For the text-containing cell, return its midpoint in [x, y] coordinate format. 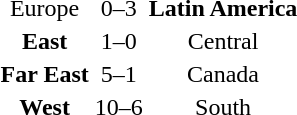
5–1 [118, 74]
1–0 [118, 41]
